Provide the (X, Y) coordinate of the cell's center where the given text is located.  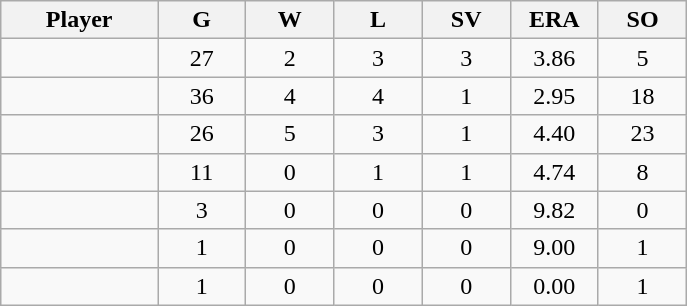
2 (290, 58)
Player (80, 20)
9.00 (554, 248)
4.40 (554, 134)
4.74 (554, 172)
27 (202, 58)
ERA (554, 20)
SV (466, 20)
2.95 (554, 96)
26 (202, 134)
3.86 (554, 58)
8 (642, 172)
9.82 (554, 210)
23 (642, 134)
11 (202, 172)
18 (642, 96)
36 (202, 96)
L (378, 20)
W (290, 20)
G (202, 20)
SO (642, 20)
0.00 (554, 286)
